Locate the cell with the specified text and output its (X, Y) center coordinate. 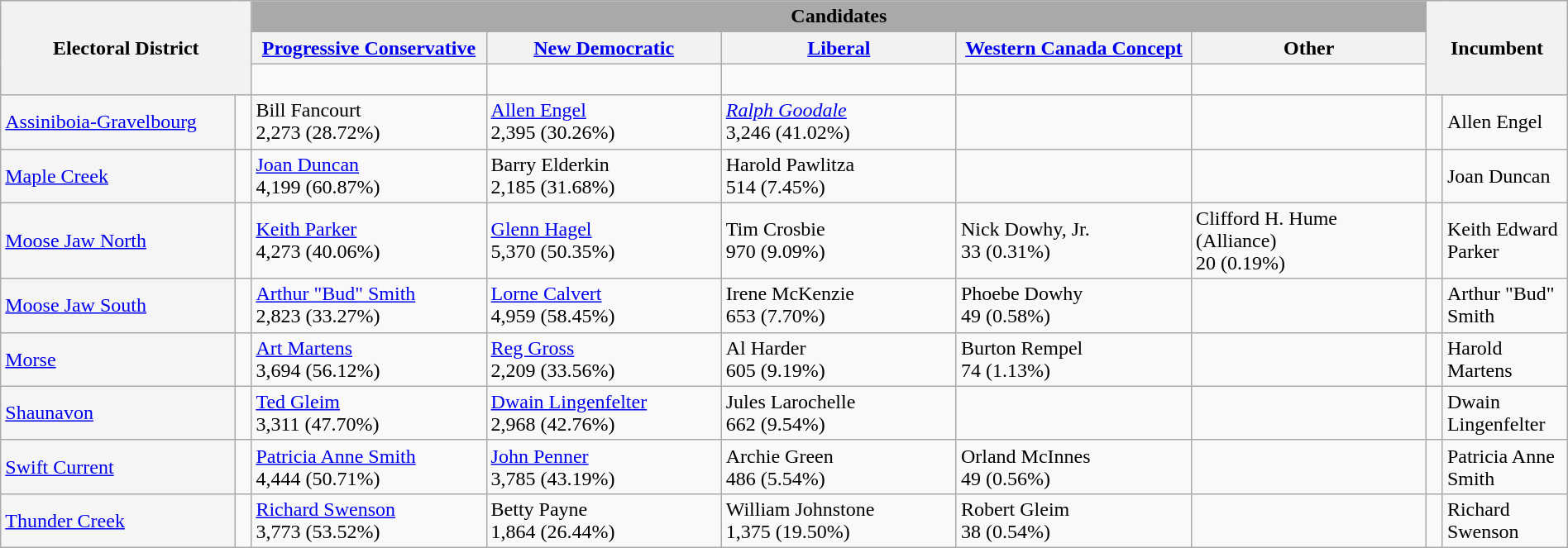
Bill Fancourt 2,273 (28.72%) (369, 122)
Morse (117, 359)
Orland McInnes 49 (0.56%) (1073, 466)
Al Harder 605 (9.19%) (839, 359)
Reg Gross 2,209 (33.56%) (604, 359)
Barry Elderkin 2,185 (31.68%) (604, 175)
Dwain Lingenfelter (1505, 413)
Art Martens 3,694 (56.12%) (369, 359)
Dwain Lingenfelter 2,968 (42.76%) (604, 413)
Allen Engel 2,395 (30.26%) (604, 122)
Assiniboia-Gravelbourg (117, 122)
Harold Pawlitza 514 (7.45%) (839, 175)
Robert Gleim 38 (0.54%) (1073, 521)
Clifford H. Hume (Alliance) 20 (0.19%) (1309, 241)
Phoebe Dowhy 49 (0.58%) (1073, 306)
Tim Crosbie 970 (9.09%) (839, 241)
Nick Dowhy, Jr. 33 (0.31%) (1073, 241)
Liberal (839, 48)
Irene McKenzie 653 (7.70%) (839, 306)
Patricia Anne Smith (1505, 466)
Shaunavon (117, 413)
Progressive Conservative (369, 48)
Allen Engel (1505, 122)
Arthur "Bud" Smith 2,823 (33.27%) (369, 306)
Harold Martens (1505, 359)
Candidates (839, 17)
Other (1309, 48)
John Penner 3,785 (43.19%) (604, 466)
Glenn Hagel 5,370 (50.35%) (604, 241)
Betty Payne 1,864 (26.44%) (604, 521)
Archie Green 486 (5.54%) (839, 466)
Ralph Goodale 3,246 (41.02%) (839, 122)
Electoral District (126, 48)
Ted Gleim 3,311 (47.70%) (369, 413)
William Johnstone 1,375 (19.50%) (839, 521)
New Democratic (604, 48)
Keith Edward Parker (1505, 241)
Maple Creek (117, 175)
Richard Swenson 3,773 (53.52%) (369, 521)
Joan Duncan 4,199 (60.87%) (369, 175)
Richard Swenson (1505, 521)
Incumbent (1497, 48)
Burton Rempel 74 (1.13%) (1073, 359)
Thunder Creek (117, 521)
Arthur "Bud" Smith (1505, 306)
Moose Jaw North (117, 241)
Moose Jaw South (117, 306)
Joan Duncan (1505, 175)
Swift Current (117, 466)
Lorne Calvert 4,959 (58.45%) (604, 306)
Western Canada Concept (1073, 48)
Keith Parker 4,273 (40.06%) (369, 241)
Patricia Anne Smith 4,444 (50.71%) (369, 466)
Jules Larochelle 662 (9.54%) (839, 413)
